Provide the [x, y] coordinate of the cell's center where the given text is located.  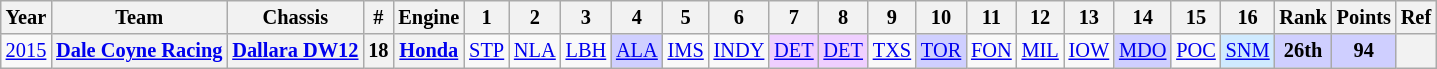
Honda [428, 51]
ALA [637, 51]
STP [486, 51]
15 [1196, 17]
MIL [1040, 51]
INDY [740, 51]
6 [740, 17]
MDO [1142, 51]
18 [378, 51]
3 [586, 17]
Ref [1416, 17]
FON [991, 51]
NLA [535, 51]
Points [1364, 17]
POC [1196, 51]
Chassis [295, 17]
Year [26, 17]
Dallara DW12 [295, 51]
14 [1142, 17]
26th [1304, 51]
IOW [1089, 51]
Rank [1304, 17]
9 [892, 17]
16 [1248, 17]
5 [686, 17]
SNM [1248, 51]
Team [139, 17]
13 [1089, 17]
LBH [586, 51]
1 [486, 17]
12 [1040, 17]
11 [991, 17]
94 [1364, 51]
2 [535, 17]
TXS [892, 51]
10 [941, 17]
# [378, 17]
2015 [26, 51]
Dale Coyne Racing [139, 51]
7 [794, 17]
4 [637, 17]
IMS [686, 51]
Engine [428, 17]
8 [844, 17]
TOR [941, 51]
